Locate the cell with the specified text and output its [X, Y] center coordinate. 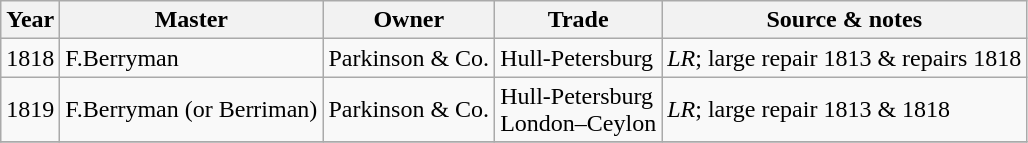
Owner [409, 20]
1818 [30, 58]
Master [192, 20]
Year [30, 20]
Hull-Petersburg [578, 58]
F.Berryman [192, 58]
Trade [578, 20]
Hull-PetersburgLondon–Ceylon [578, 110]
1819 [30, 110]
Source & notes [844, 20]
LR; large repair 1813 & repairs 1818 [844, 58]
F.Berryman (or Berriman) [192, 110]
LR; large repair 1813 & 1818 [844, 110]
